Search for the cell housing the specified text and yield its (X, Y) center coordinate. 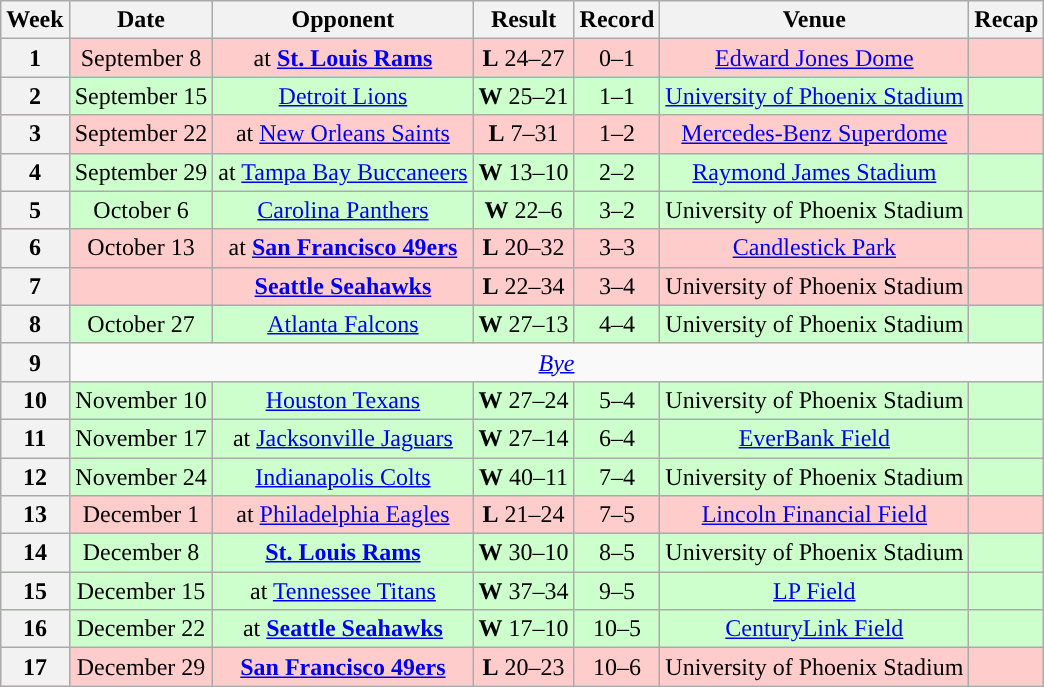
6 (35, 248)
Week (35, 20)
W 37–34 (524, 591)
Raymond James Stadium (814, 172)
Lincoln Financial Field (814, 515)
September 22 (141, 134)
1–1 (617, 96)
6–4 (617, 438)
CenturyLink Field (814, 629)
3–4 (617, 286)
W 27–14 (524, 438)
16 (35, 629)
7–5 (617, 515)
9 (35, 362)
September 29 (141, 172)
W 40–11 (524, 477)
W 22–6 (524, 210)
L 20–23 (524, 667)
3 (35, 134)
Candlestick Park (814, 248)
Seattle Seahawks (343, 286)
10 (35, 400)
10–5 (617, 629)
2–2 (617, 172)
7–4 (617, 477)
at New Orleans Saints (343, 134)
5 (35, 210)
W 30–10 (524, 553)
Atlanta Falcons (343, 324)
3–2 (617, 210)
L 21–24 (524, 515)
November 24 (141, 477)
12 (35, 477)
Venue (814, 20)
2 (35, 96)
Houston Texans (343, 400)
at Philadelphia Eagles (343, 515)
Result (524, 20)
Detroit Lions (343, 96)
L 24–27 (524, 58)
L 20–32 (524, 248)
Edward Jones Dome (814, 58)
9–5 (617, 591)
7 (35, 286)
St. Louis Rams (343, 553)
at Tennessee Titans (343, 591)
December 8 (141, 553)
3–3 (617, 248)
L 22–34 (524, 286)
Opponent (343, 20)
Recap (1006, 20)
Date (141, 20)
W 17–10 (524, 629)
Record (617, 20)
September 15 (141, 96)
November 17 (141, 438)
11 (35, 438)
W 27–13 (524, 324)
San Francisco 49ers (343, 667)
1 (35, 58)
L 7–31 (524, 134)
W 13–10 (524, 172)
W 27–24 (524, 400)
at St. Louis Rams (343, 58)
4 (35, 172)
W 25–21 (524, 96)
1–2 (617, 134)
15 (35, 591)
December 29 (141, 667)
13 (35, 515)
at San Francisco 49ers (343, 248)
at Jacksonville Jaguars (343, 438)
Mercedes-Benz Superdome (814, 134)
14 (35, 553)
Indianapolis Colts (343, 477)
5–4 (617, 400)
Carolina Panthers (343, 210)
December 22 (141, 629)
10–6 (617, 667)
8–5 (617, 553)
November 10 (141, 400)
October 13 (141, 248)
8 (35, 324)
4–4 (617, 324)
October 27 (141, 324)
17 (35, 667)
EverBank Field (814, 438)
December 1 (141, 515)
at Seattle Seahawks (343, 629)
September 8 (141, 58)
0–1 (617, 58)
at Tampa Bay Buccaneers (343, 172)
LP Field (814, 591)
Bye (556, 362)
October 6 (141, 210)
December 15 (141, 591)
